Determine the [X, Y] coordinate at the center of the cell enclosing the given text.  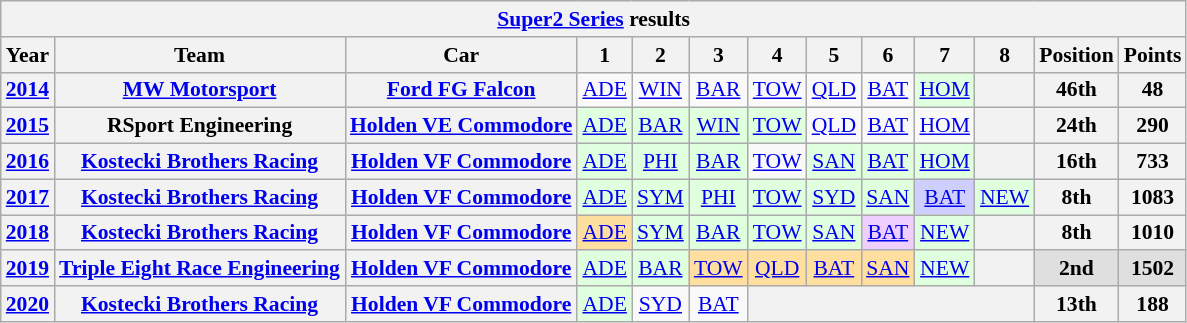
Points [1153, 55]
1083 [1153, 197]
Holden VE Commodore [461, 126]
6 [888, 55]
13th [1076, 304]
16th [1076, 162]
48 [1153, 90]
7 [944, 55]
2014 [28, 90]
2019 [28, 269]
Super2 Series results [594, 19]
2018 [28, 233]
Triple Eight Race Engineering [200, 269]
8 [1004, 55]
46th [1076, 90]
MW Motorsport [200, 90]
Year [28, 55]
1502 [1153, 269]
733 [1153, 162]
Ford FG Falcon [461, 90]
3 [718, 55]
290 [1153, 126]
2020 [28, 304]
188 [1153, 304]
2nd [1076, 269]
5 [834, 55]
2015 [28, 126]
Team [200, 55]
24th [1076, 126]
2017 [28, 197]
2016 [28, 162]
1010 [1153, 233]
1 [604, 55]
4 [778, 55]
2 [660, 55]
RSport Engineering [200, 126]
Car [461, 55]
Position [1076, 55]
